For the text-containing cell, return its midpoint in [x, y] coordinate format. 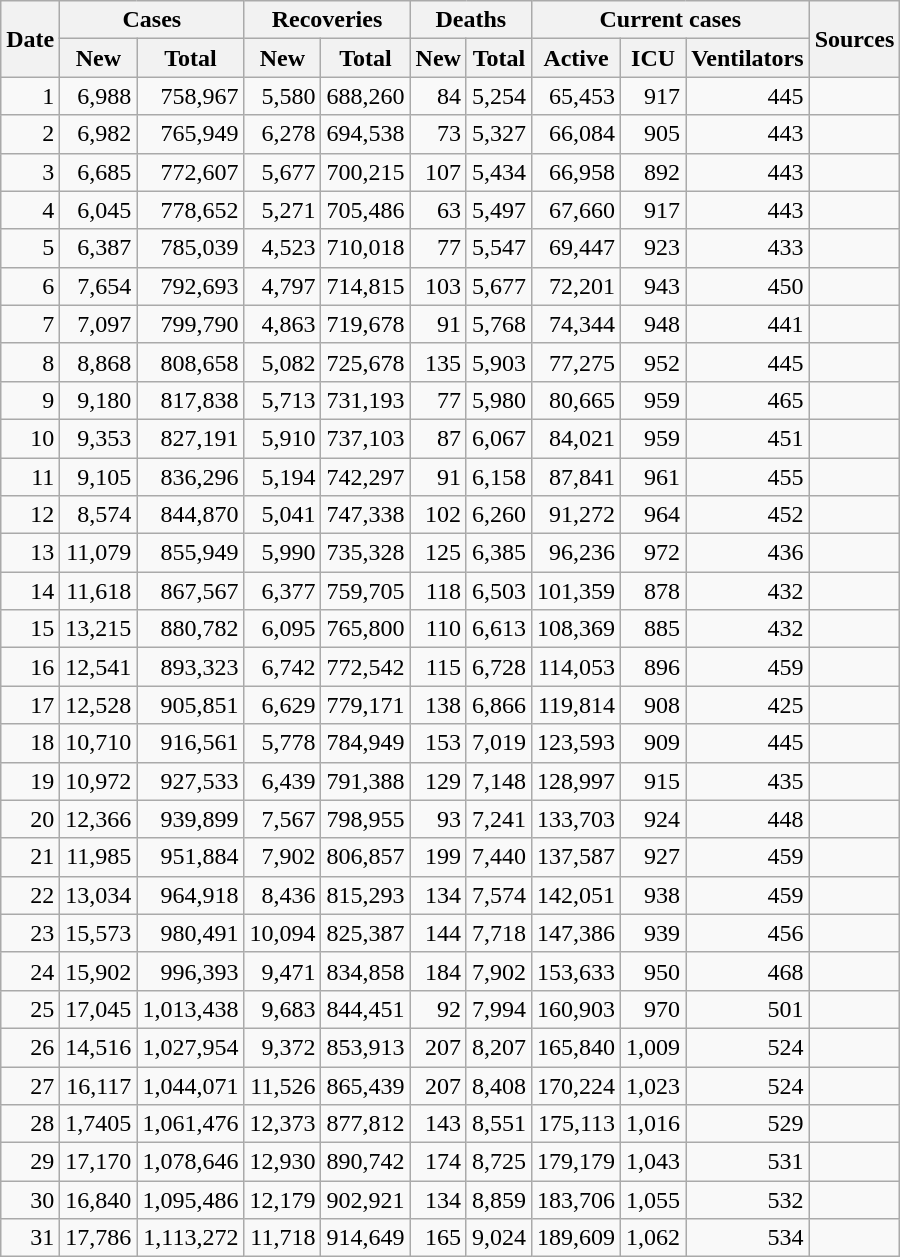
3 [30, 172]
110 [438, 629]
737,103 [366, 438]
772,542 [366, 667]
84 [438, 96]
87,841 [576, 477]
28 [30, 1124]
4 [30, 210]
165 [438, 1238]
5,327 [498, 134]
435 [748, 781]
9,105 [98, 477]
7 [30, 324]
96,236 [576, 553]
1,095,486 [190, 1200]
2 [30, 134]
179,179 [576, 1162]
731,193 [366, 400]
119,814 [576, 705]
808,658 [190, 362]
893,323 [190, 667]
5,194 [282, 477]
9,683 [282, 1009]
705,486 [366, 210]
16,117 [98, 1085]
1,055 [654, 1200]
7,097 [98, 324]
890,742 [366, 1162]
77,275 [576, 362]
6,158 [498, 477]
147,386 [576, 933]
877,812 [366, 1124]
135 [438, 362]
939,899 [190, 819]
10,972 [98, 781]
6,613 [498, 629]
9,372 [282, 1047]
742,297 [366, 477]
123,593 [576, 743]
20 [30, 819]
10,094 [282, 933]
26 [30, 1047]
1,009 [654, 1047]
799,790 [190, 324]
12,541 [98, 667]
8,859 [498, 1200]
12 [30, 515]
7,718 [498, 933]
6,988 [98, 96]
87 [438, 438]
6,067 [498, 438]
67,660 [576, 210]
16 [30, 667]
14,516 [98, 1047]
142,051 [576, 895]
8 [30, 362]
927 [654, 857]
927,533 [190, 781]
964 [654, 515]
199 [438, 857]
1,061,476 [190, 1124]
7,440 [498, 857]
7,567 [282, 819]
ICU [654, 58]
6,278 [282, 134]
765,949 [190, 134]
7,654 [98, 286]
433 [748, 248]
4,797 [282, 286]
6,260 [498, 515]
165,840 [576, 1047]
13,215 [98, 629]
5,082 [282, 362]
10,710 [98, 743]
1 [30, 96]
31 [30, 1238]
452 [748, 515]
7,574 [498, 895]
7,019 [498, 743]
69,447 [576, 248]
865,439 [366, 1085]
153,633 [576, 971]
153 [438, 743]
115 [438, 667]
950 [654, 971]
1,7405 [98, 1124]
65,453 [576, 96]
9 [30, 400]
688,260 [366, 96]
12,930 [282, 1162]
817,838 [190, 400]
5,903 [498, 362]
938 [654, 895]
66,958 [576, 172]
63 [438, 210]
15 [30, 629]
529 [748, 1124]
6,387 [98, 248]
844,870 [190, 515]
792,693 [190, 286]
74,344 [576, 324]
6,982 [98, 134]
17,045 [98, 1009]
980,491 [190, 933]
827,191 [190, 438]
118 [438, 591]
30 [30, 1200]
916,561 [190, 743]
908 [654, 705]
902,921 [366, 1200]
6,385 [498, 553]
844,451 [366, 1009]
853,913 [366, 1047]
6,866 [498, 705]
455 [748, 477]
1,078,646 [190, 1162]
102 [438, 515]
128,997 [576, 781]
6,095 [282, 629]
1,023 [654, 1085]
Current cases [670, 20]
84,021 [576, 438]
970 [654, 1009]
534 [748, 1238]
Deaths [470, 20]
91,272 [576, 515]
924 [654, 819]
101,359 [576, 591]
22 [30, 895]
501 [748, 1009]
909 [654, 743]
1,043 [654, 1162]
11,526 [282, 1085]
772,607 [190, 172]
758,967 [190, 96]
747,338 [366, 515]
7,994 [498, 1009]
8,868 [98, 362]
914,649 [366, 1238]
951,884 [190, 857]
23 [30, 933]
Ventilators [748, 58]
972 [654, 553]
24 [30, 971]
6,742 [282, 667]
952 [654, 362]
13 [30, 553]
923 [654, 248]
915 [654, 781]
5,254 [498, 96]
834,858 [366, 971]
8,207 [498, 1047]
170,224 [576, 1085]
5,768 [498, 324]
9,353 [98, 438]
18 [30, 743]
725,678 [366, 362]
468 [748, 971]
700,215 [366, 172]
8,408 [498, 1085]
73 [438, 134]
11,618 [98, 591]
5,271 [282, 210]
943 [654, 286]
12,366 [98, 819]
29 [30, 1162]
784,949 [366, 743]
450 [748, 286]
6,685 [98, 172]
1,113,272 [190, 1238]
66,084 [576, 134]
Active [576, 58]
10 [30, 438]
448 [748, 819]
9,180 [98, 400]
1,027,954 [190, 1047]
5,778 [282, 743]
Recoveries [327, 20]
183,706 [576, 1200]
17,786 [98, 1238]
765,800 [366, 629]
143 [438, 1124]
72,201 [576, 286]
451 [748, 438]
184 [438, 971]
892 [654, 172]
5,580 [282, 96]
129 [438, 781]
6,377 [282, 591]
5 [30, 248]
92 [438, 1009]
798,955 [366, 819]
905,851 [190, 705]
11,985 [98, 857]
8,574 [98, 515]
532 [748, 1200]
961 [654, 477]
714,815 [366, 286]
880,782 [190, 629]
5,990 [282, 553]
174 [438, 1162]
144 [438, 933]
710,018 [366, 248]
948 [654, 324]
5,980 [498, 400]
778,652 [190, 210]
133,703 [576, 819]
5,547 [498, 248]
80,665 [576, 400]
5,497 [498, 210]
5,434 [498, 172]
825,387 [366, 933]
17,170 [98, 1162]
16,840 [98, 1200]
779,171 [366, 705]
137,587 [576, 857]
885 [654, 629]
4,863 [282, 324]
7,241 [498, 819]
6,728 [498, 667]
7,148 [498, 781]
735,328 [366, 553]
8,725 [498, 1162]
1,013,438 [190, 1009]
531 [748, 1162]
12,373 [282, 1124]
93 [438, 819]
425 [748, 705]
13,034 [98, 895]
6,503 [498, 591]
1,016 [654, 1124]
719,678 [366, 324]
114,053 [576, 667]
1,044,071 [190, 1085]
785,039 [190, 248]
15,573 [98, 933]
694,538 [366, 134]
855,949 [190, 553]
27 [30, 1085]
759,705 [366, 591]
9,471 [282, 971]
878 [654, 591]
11,079 [98, 553]
905 [654, 134]
21 [30, 857]
8,551 [498, 1124]
465 [748, 400]
6,439 [282, 781]
867,567 [190, 591]
436 [748, 553]
4,523 [282, 248]
14 [30, 591]
19 [30, 781]
456 [748, 933]
160,903 [576, 1009]
996,393 [190, 971]
15,902 [98, 971]
12,179 [282, 1200]
6,629 [282, 705]
11 [30, 477]
6,045 [98, 210]
17 [30, 705]
6 [30, 286]
939 [654, 933]
964,918 [190, 895]
108,369 [576, 629]
125 [438, 553]
Cases [152, 20]
5,041 [282, 515]
12,528 [98, 705]
175,113 [576, 1124]
103 [438, 286]
107 [438, 172]
189,609 [576, 1238]
8,436 [282, 895]
25 [30, 1009]
791,388 [366, 781]
815,293 [366, 895]
1,062 [654, 1238]
Date [30, 39]
896 [654, 667]
441 [748, 324]
Sources [854, 39]
9,024 [498, 1238]
138 [438, 705]
11,718 [282, 1238]
5,713 [282, 400]
806,857 [366, 857]
5,910 [282, 438]
836,296 [190, 477]
